Provide the [x, y] coordinate of the cell's center where the given text is located.  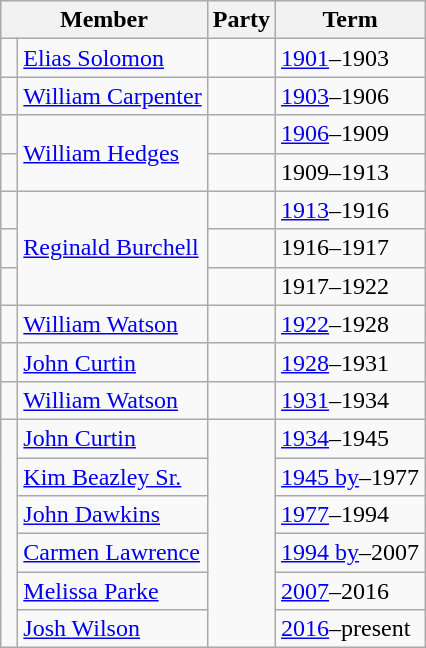
Kim Beazley Sr. [112, 477]
1977–1994 [350, 515]
1916–1917 [350, 248]
2016–present [350, 629]
Reginald Burchell [112, 248]
Melissa Parke [112, 591]
1928–1931 [350, 362]
Carmen Lawrence [112, 553]
Member [104, 20]
1901–1903 [350, 58]
1922–1928 [350, 324]
1909–1913 [350, 172]
William Carpenter [112, 96]
1906–1909 [350, 134]
1945 by–1977 [350, 477]
Josh Wilson [112, 629]
1903–1906 [350, 96]
Term [350, 20]
Party [241, 20]
1917–1922 [350, 286]
1934–1945 [350, 438]
John Dawkins [112, 515]
Elias Solomon [112, 58]
1931–1934 [350, 400]
2007–2016 [350, 591]
1913–1916 [350, 210]
William Hedges [112, 153]
1994 by–2007 [350, 553]
